Determine the [X, Y] coordinate at the center of the cell enclosing the given text.  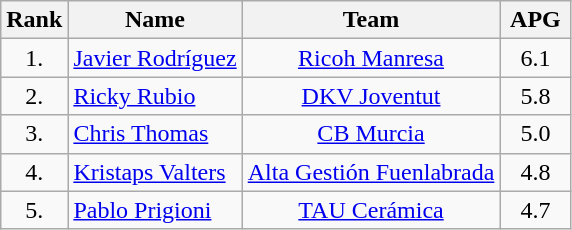
4.8 [536, 172]
CB Murcia [371, 134]
4.7 [536, 210]
Kristaps Valters [155, 172]
Chris Thomas [155, 134]
Rank [34, 20]
5. [34, 210]
Ricky Rubio [155, 96]
6.1 [536, 58]
1. [34, 58]
APG [536, 20]
TAU Cerámica [371, 210]
2. [34, 96]
Ricoh Manresa [371, 58]
Team [371, 20]
5.8 [536, 96]
DKV Joventut [371, 96]
Alta Gestión Fuenlabrada [371, 172]
4. [34, 172]
Javier Rodríguez [155, 58]
5.0 [536, 134]
3. [34, 134]
Pablo Prigioni [155, 210]
Name [155, 20]
